Scan for the cell matching the given text and deliver its (X, Y) coordinate at center. 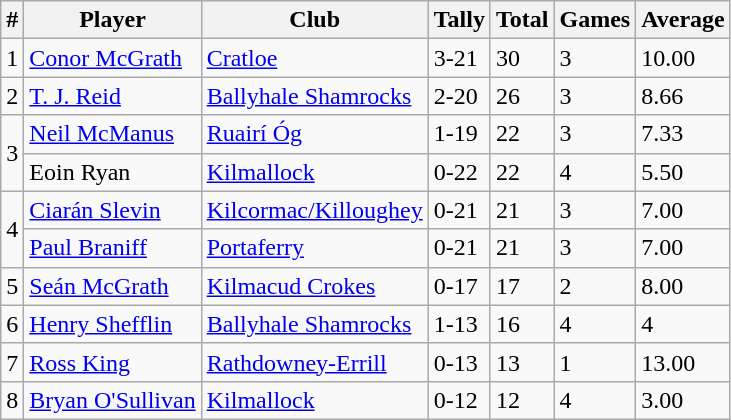
0-13 (459, 362)
Kilmacud Crokes (314, 286)
8.00 (684, 286)
5.50 (684, 172)
13.00 (684, 362)
Club (314, 20)
Rathdowney-Errill (314, 362)
Cratloe (314, 58)
Total (522, 20)
Average (684, 20)
0-22 (459, 172)
17 (522, 286)
1-13 (459, 324)
8 (12, 400)
2-20 (459, 96)
# (12, 20)
12 (522, 400)
0-12 (459, 400)
Games (595, 20)
30 (522, 58)
16 (522, 324)
3-21 (459, 58)
7.33 (684, 134)
3.00 (684, 400)
Ross King (112, 362)
Bryan O'Sullivan (112, 400)
T. J. Reid (112, 96)
8.66 (684, 96)
Paul Braniff (112, 248)
10.00 (684, 58)
Ruairí Óg (314, 134)
Player (112, 20)
Seán McGrath (112, 286)
6 (12, 324)
5 (12, 286)
Tally (459, 20)
Conor McGrath (112, 58)
Henry Shefflin (112, 324)
26 (522, 96)
Neil McManus (112, 134)
0-17 (459, 286)
Eoin Ryan (112, 172)
13 (522, 362)
7 (12, 362)
Ciarán Slevin (112, 210)
1-19 (459, 134)
Kilcormac/Killoughey (314, 210)
Portaferry (314, 248)
